From the cell containing the given text, extract its center point as (X, Y) coordinate. 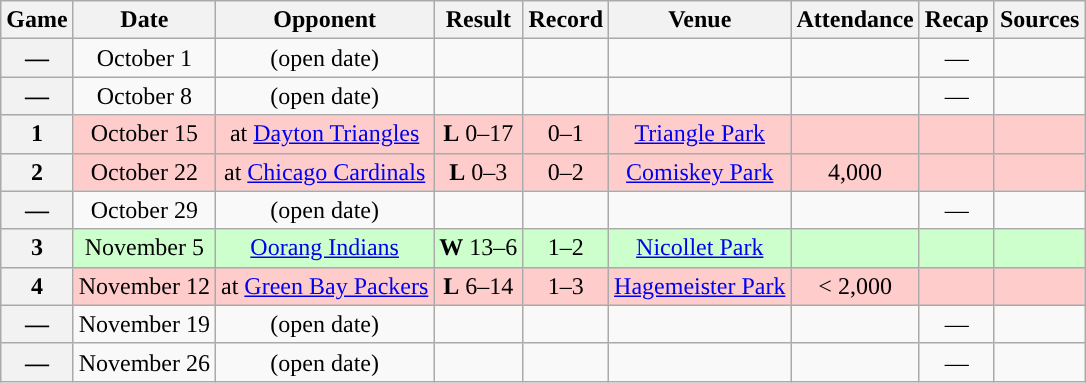
Date (144, 20)
L 0–17 (478, 134)
at Green Bay Packers (324, 286)
1 (37, 134)
0–1 (566, 134)
Comiskey Park (700, 172)
Oorang Indians (324, 248)
November 19 (144, 324)
October 8 (144, 96)
0–2 (566, 172)
Result (478, 20)
4 (37, 286)
Opponent (324, 20)
Record (566, 20)
L 6–14 (478, 286)
October 15 (144, 134)
< 2,000 (855, 286)
3 (37, 248)
Game (37, 20)
2 (37, 172)
Venue (700, 20)
Nicollet Park (700, 248)
October 22 (144, 172)
November 12 (144, 286)
November 5 (144, 248)
Sources (1040, 20)
November 26 (144, 362)
4,000 (855, 172)
1–3 (566, 286)
W 13–6 (478, 248)
L 0–3 (478, 172)
at Dayton Triangles (324, 134)
Hagemeister Park (700, 286)
Recap (956, 20)
Attendance (855, 20)
October 1 (144, 58)
Triangle Park (700, 134)
1–2 (566, 248)
October 29 (144, 210)
at Chicago Cardinals (324, 172)
